Detect which cell encompasses the target text, then output its (X, Y) center coordinate. 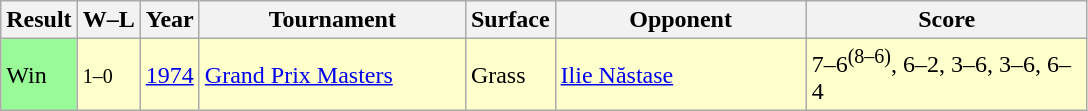
Win (39, 75)
Year (170, 20)
Result (39, 20)
1974 (170, 75)
Tournament (332, 20)
W–L (108, 20)
Opponent (680, 20)
Ilie Năstase (680, 75)
Surface (510, 20)
Grass (510, 75)
Score (946, 20)
1–0 (108, 75)
7–6(8–6), 6–2, 3–6, 3–6, 6–4 (946, 75)
Grand Prix Masters (332, 75)
